Detect which cell encompasses the target text, then output its (x, y) center coordinate. 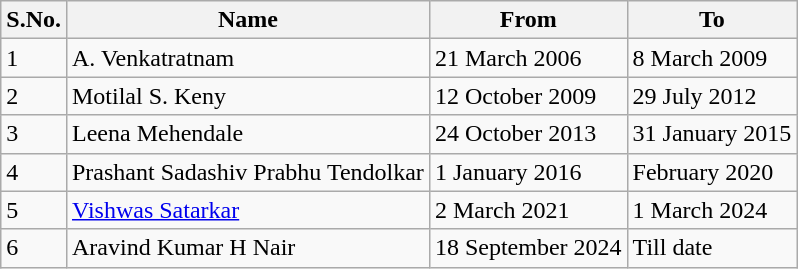
1 January 2016 (528, 172)
From (528, 20)
2 March 2021 (528, 210)
Prashant Sadashiv Prabhu Tendolkar (248, 172)
2 (34, 96)
S.No. (34, 20)
6 (34, 248)
A. Venkatratnam (248, 58)
5 (34, 210)
21 March 2006 (528, 58)
12 October 2009 (528, 96)
29 July 2012 (712, 96)
Aravind Kumar H Nair (248, 248)
Motilal S. Keny (248, 96)
1 (34, 58)
4 (34, 172)
Till date (712, 248)
Name (248, 20)
Vishwas Satarkar (248, 210)
31 January 2015 (712, 134)
1 March 2024 (712, 210)
8 March 2009 (712, 58)
3 (34, 134)
Leena Mehendale (248, 134)
February 2020 (712, 172)
24 October 2013 (528, 134)
18 September 2024 (528, 248)
To (712, 20)
